From the cell containing the given text, extract its center point as [X, Y] coordinate. 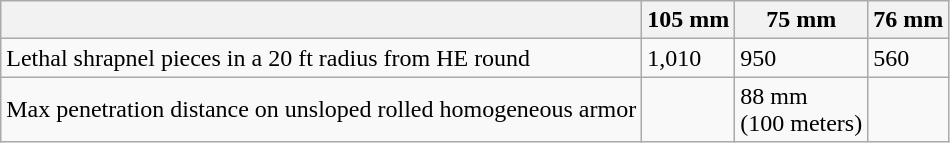
88 mm (100 meters) [802, 110]
1,010 [688, 58]
Max penetration distance on unsloped rolled homogeneous armor [322, 110]
950 [802, 58]
105 mm [688, 20]
560 [908, 58]
Lethal shrapnel pieces in a 20 ft radius from HE round [322, 58]
76 mm [908, 20]
75 mm [802, 20]
